Locate the cell with the specified text and output its [x, y] center coordinate. 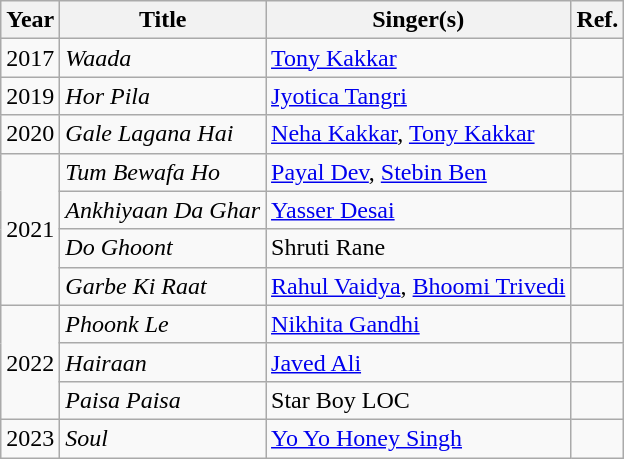
2021 [30, 229]
Garbe Ki Raat [163, 286]
2022 [30, 362]
Javed Ali [418, 362]
Tum Bewafa Ho [163, 172]
Hairaan [163, 362]
Paisa Paisa [163, 400]
Tony Kakkar [418, 58]
Nikhita Gandhi [418, 324]
Do Ghoont [163, 248]
Year [30, 20]
Jyotica Tangri [418, 96]
Waada [163, 58]
Neha Kakkar, Tony Kakkar [418, 134]
Ankhiyaan Da Ghar [163, 210]
Soul [163, 438]
Rahul Vaidya, Bhoomi Trivedi [418, 286]
2020 [30, 134]
Ref. [598, 20]
Hor Pila [163, 96]
Gale Lagana Hai [163, 134]
2017 [30, 58]
2023 [30, 438]
Shruti Rane [418, 248]
Payal Dev, Stebin Ben [418, 172]
2019 [30, 96]
Star Boy LOC [418, 400]
Title [163, 20]
Yo Yo Honey Singh [418, 438]
Singer(s) [418, 20]
Yasser Desai [418, 210]
Phoonk Le [163, 324]
